Extract the (X, Y) coordinate from the center of the cell holding the provided text.  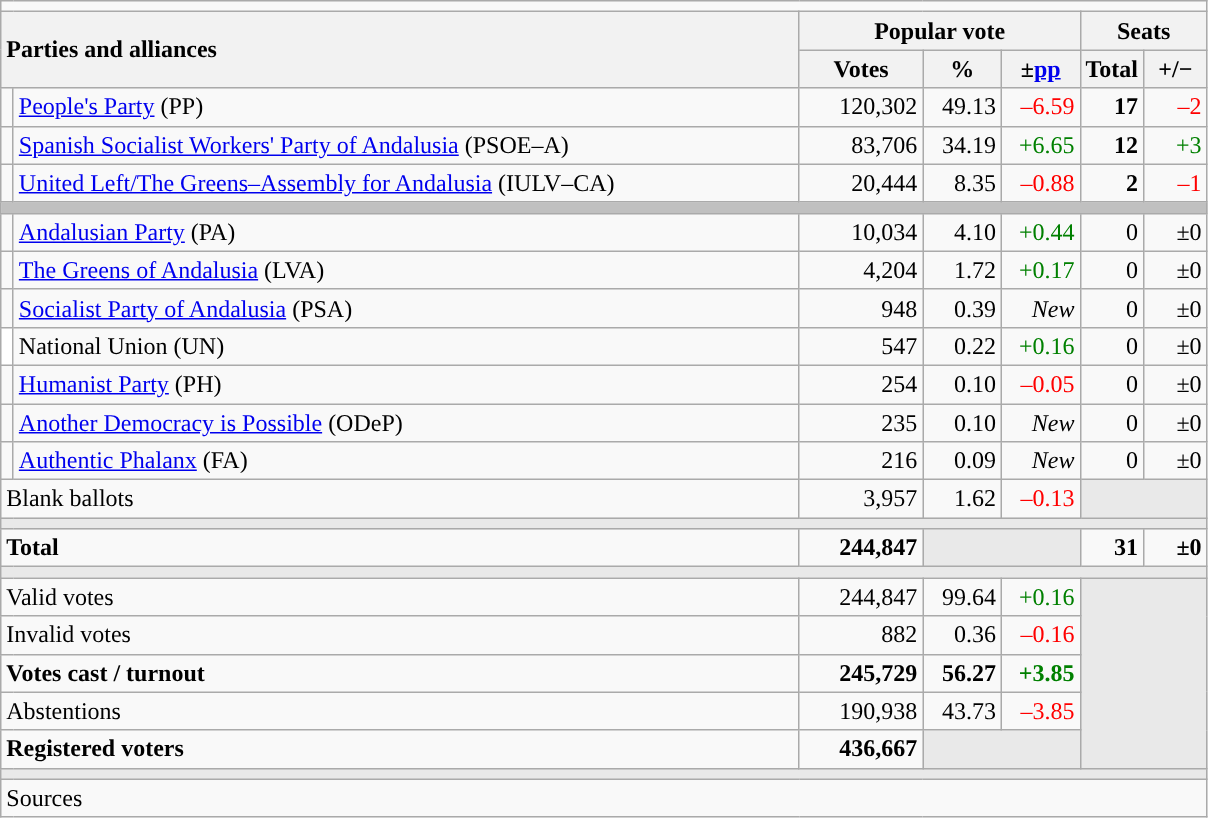
Votes cast / turnout (400, 673)
Abstentions (400, 711)
Another Democracy is Possible (ODeP) (406, 423)
People's Party (PP) (406, 107)
17 (1112, 107)
Spanish Socialist Workers' Party of Andalusia (PSOE–A) (406, 145)
436,667 (861, 749)
1.72 (962, 270)
The Greens of Andalusia (LVA) (406, 270)
Seats (1144, 31)
120,302 (861, 107)
Invalid votes (400, 635)
–0.16 (1040, 635)
±pp (1040, 69)
–0.88 (1040, 183)
8.35 (962, 183)
0.09 (962, 461)
1.62 (962, 499)
34.19 (962, 145)
Registered voters (400, 749)
56.27 (962, 673)
–1 (1176, 183)
+/− (1176, 69)
254 (861, 384)
Authentic Phalanx (FA) (406, 461)
4.10 (962, 232)
882 (861, 635)
+6.65 (1040, 145)
2 (1112, 183)
216 (861, 461)
12 (1112, 145)
948 (861, 308)
547 (861, 346)
10,034 (861, 232)
–6.59 (1040, 107)
235 (861, 423)
Popular vote (940, 31)
+0.17 (1040, 270)
245,729 (861, 673)
Humanist Party (PH) (406, 384)
20,444 (861, 183)
Valid votes (400, 597)
49.13 (962, 107)
Votes (861, 69)
0.22 (962, 346)
31 (1112, 548)
43.73 (962, 711)
United Left/The Greens–Assembly for Andalusia (IULV–CA) (406, 183)
0.39 (962, 308)
+3.85 (1040, 673)
4,204 (861, 270)
–3.85 (1040, 711)
+3 (1176, 145)
–0.13 (1040, 499)
–2 (1176, 107)
190,938 (861, 711)
Blank ballots (400, 499)
99.64 (962, 597)
0.36 (962, 635)
Parties and alliances (400, 50)
Socialist Party of Andalusia (PSA) (406, 308)
–0.05 (1040, 384)
Sources (604, 798)
Andalusian Party (PA) (406, 232)
3,957 (861, 499)
+0.44 (1040, 232)
National Union (UN) (406, 346)
83,706 (861, 145)
% (962, 69)
